Search for the cell housing the specified text and yield its (X, Y) center coordinate. 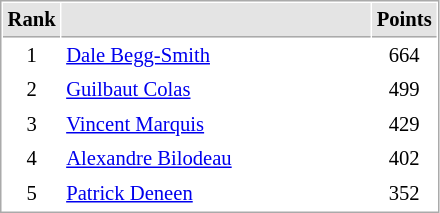
4 (32, 158)
5 (32, 194)
352 (404, 194)
Patrick Deneen (216, 194)
Rank (32, 20)
2 (32, 90)
1 (32, 56)
664 (404, 56)
Points (404, 20)
Dale Begg-Smith (216, 56)
Alexandre Bilodeau (216, 158)
3 (32, 124)
Guilbaut Colas (216, 90)
Vincent Marquis (216, 124)
402 (404, 158)
499 (404, 90)
429 (404, 124)
